Locate the cell with the specified text and output its (X, Y) center coordinate. 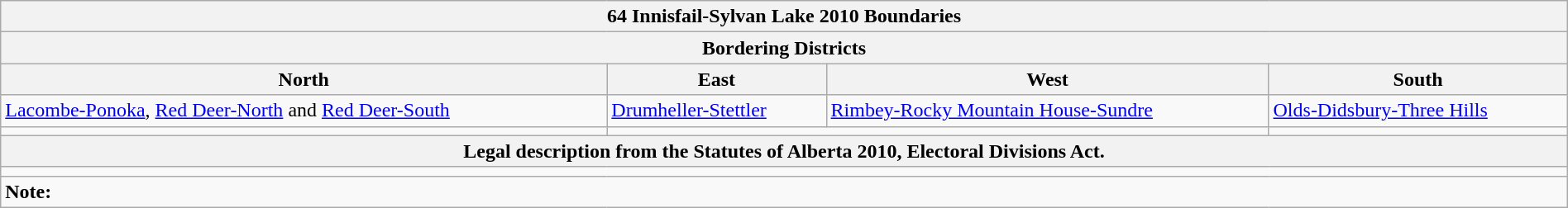
Rimbey-Rocky Mountain House-Sundre (1047, 111)
Note: (784, 191)
Bordering Districts (784, 48)
East (716, 79)
South (1417, 79)
Olds-Didsbury-Three Hills (1417, 111)
Drumheller-Stettler (716, 111)
North (304, 79)
Legal description from the Statutes of Alberta 2010, Electoral Divisions Act. (784, 151)
64 Innisfail-Sylvan Lake 2010 Boundaries (784, 17)
Lacombe-Ponoka, Red Deer-North and Red Deer-South (304, 111)
West (1047, 79)
